Output the (X, Y) coordinate of the center of the cell containing the given text.  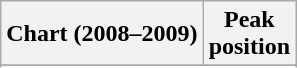
Peakposition (249, 34)
Chart (2008–2009) (102, 34)
